Return the [x, y] coordinate for the center point of the cell that contains the specified text.  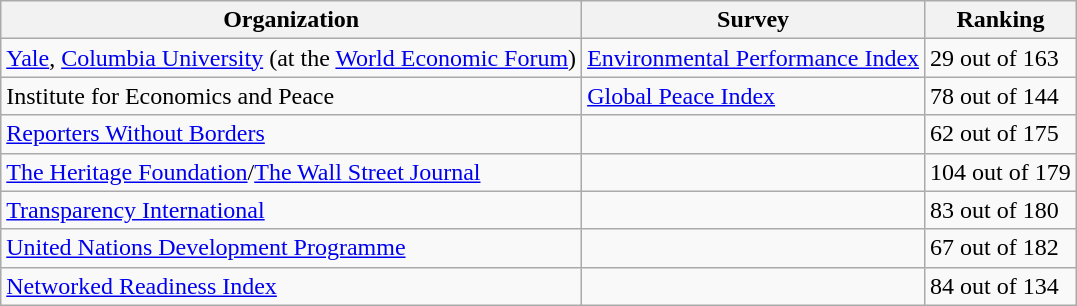
Ranking [1001, 20]
Institute for Economics and Peace [292, 96]
United Nations Development Programme [292, 248]
Transparency International [292, 210]
Networked Readiness Index [292, 286]
The Heritage Foundation/The Wall Street Journal [292, 172]
29 out of 163 [1001, 58]
62 out of 175 [1001, 134]
67 out of 182 [1001, 248]
Reporters Without Borders [292, 134]
84 out of 134 [1001, 286]
Yale, Columbia University (at the World Economic Forum) [292, 58]
78 out of 144 [1001, 96]
83 out of 180 [1001, 210]
104 out of 179 [1001, 172]
Organization [292, 20]
Environmental Performance Index [754, 58]
Survey [754, 20]
Global Peace Index [754, 96]
